Identify which cell holds the provided text, then report its [x, y] central coordinate. 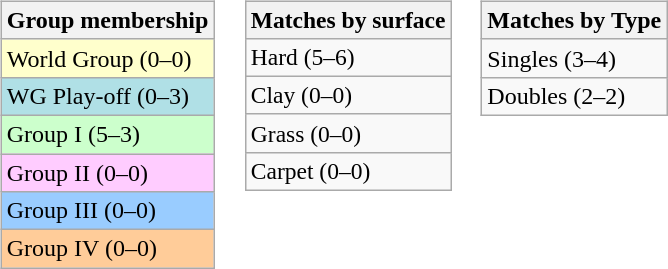
Group membership [108, 20]
Group II (0–0) [108, 173]
Carpet (0–0) [348, 171]
Group IV (0–0) [108, 249]
Matches by surface [348, 20]
Singles (3–4) [574, 58]
Group I (5–3) [108, 134]
World Group (0–0) [108, 58]
WG Play-off (0–3) [108, 96]
Hard (5–6) [348, 58]
Matches by Type [574, 20]
Grass (0–0) [348, 133]
Clay (0–0) [348, 96]
Doubles (2–2) [574, 96]
Group III (0–0) [108, 211]
